Return the [x, y] coordinate for the center point of the cell that contains the specified text.  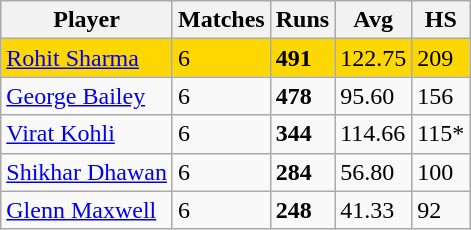
Runs [302, 20]
Shikhar Dhawan [87, 172]
Avg [374, 20]
Matches [221, 20]
Glenn Maxwell [87, 210]
156 [441, 96]
209 [441, 58]
248 [302, 210]
HS [441, 20]
92 [441, 210]
56.80 [374, 172]
George Bailey [87, 96]
Virat Kohli [87, 134]
478 [302, 96]
95.60 [374, 96]
344 [302, 134]
114.66 [374, 134]
284 [302, 172]
491 [302, 58]
115* [441, 134]
Rohit Sharma [87, 58]
100 [441, 172]
122.75 [374, 58]
41.33 [374, 210]
Player [87, 20]
